Capture the cell that displays the provided text and extract its [x, y] central coordinate. 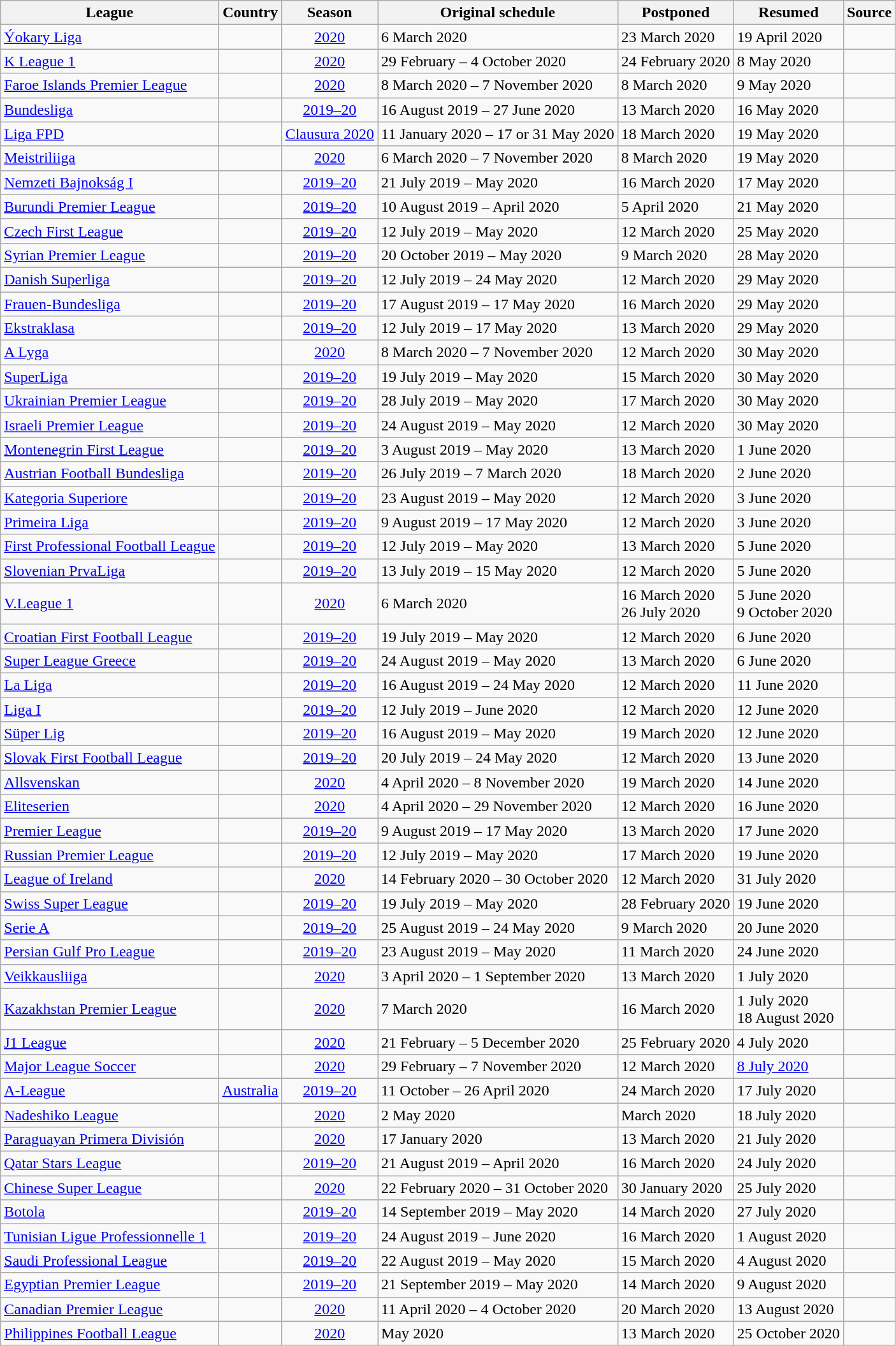
21 September 2019 – May 2020 [498, 1285]
1 August 2020 [788, 1236]
Botola [110, 1212]
2 May 2020 [498, 1115]
Czech First League [110, 231]
22 August 2019 – May 2020 [498, 1261]
22 February 2020 – 31 October 2020 [498, 1188]
3 August 2019 – May 2020 [498, 450]
12 July 2019 – 17 May 2020 [498, 328]
Major League Soccer [110, 1066]
14 September 2019 – May 2020 [498, 1212]
10 August 2019 – April 2020 [498, 207]
5 June 2020 9 October 2020 [788, 603]
29 February – 4 October 2020 [498, 61]
9 May 2020 [788, 85]
La Liga [110, 685]
Persian Gulf Pro League [110, 952]
17 August 2019 – 17 May 2020 [498, 304]
SuperLiga [110, 377]
4 April 2020 – 29 November 2020 [498, 807]
Qatar Stars League [110, 1164]
12 July 2019 – June 2020 [498, 710]
20 June 2020 [788, 928]
3 April 2020 – 1 September 2020 [498, 976]
1 June 2020 [788, 450]
21 February – 5 December 2020 [498, 1042]
30 January 2020 [676, 1188]
20 October 2019 – May 2020 [498, 255]
14 June 2020 [788, 782]
8 July 2020 [788, 1066]
29 February – 7 November 2020 [498, 1066]
Primeira Liga [110, 522]
20 July 2019 – 24 May 2020 [498, 758]
Clausura 2020 [329, 134]
Croatian First Football League [110, 636]
Serie A [110, 928]
25 July 2020 [788, 1188]
17 May 2020 [788, 182]
Original schedule [498, 13]
25 February 2020 [676, 1042]
Philippines Football League [110, 1333]
21 July 2020 [788, 1139]
19 April 2020 [788, 37]
26 July 2019 – 7 March 2020 [498, 474]
28 May 2020 [788, 255]
Eliteserien [110, 807]
13 July 2019 – 15 May 2020 [498, 571]
May 2020 [498, 1333]
Chinese Super League [110, 1188]
23 March 2020 [676, 37]
11 March 2020 [676, 952]
Austrian Football Bundesliga [110, 474]
Danish Superliga [110, 279]
16 August 2019 – 27 June 2020 [498, 110]
Montenegrin First League [110, 450]
Super League Greece [110, 661]
Kazakhstan Premier League [110, 1009]
25 October 2020 [788, 1333]
First Professional Football League [110, 546]
1 July 2020 [788, 976]
A Lyga [110, 353]
16 August 2019 – 24 May 2020 [498, 685]
11 April 2020 – 4 October 2020 [498, 1309]
Faroe Islands Premier League [110, 85]
25 May 2020 [788, 231]
11 October – 26 April 2020 [498, 1090]
24 July 2020 [788, 1164]
16 June 2020 [788, 807]
Ukrainian Premier League [110, 401]
16 August 2019 – May 2020 [498, 734]
2 June 2020 [788, 474]
K League 1 [110, 61]
Egyptian Premier League [110, 1285]
13 August 2020 [788, 1309]
31 July 2020 [788, 879]
Slovenian PrvaLiga [110, 571]
16 March 2020 26 July 2020 [676, 603]
13 June 2020 [788, 758]
Swiss Super League [110, 903]
9 August 2020 [788, 1285]
Nemzeti Bajnokság I [110, 182]
J1 League [110, 1042]
Liga I [110, 710]
16 May 2020 [788, 110]
24 March 2020 [676, 1090]
V.League 1 [110, 603]
Resumed [788, 13]
24 June 2020 [788, 952]
21 May 2020 [788, 207]
Kategoria Superiore [110, 498]
4 August 2020 [788, 1261]
12 July 2019 – 24 May 2020 [498, 279]
Frauen-Bundesliga [110, 304]
4 April 2020 – 8 November 2020 [498, 782]
6 March 2020 – 7 November 2020 [498, 158]
Burundi Premier League [110, 207]
A-League [110, 1090]
Russian Premier League [110, 855]
Source [869, 13]
21 July 2019 – May 2020 [498, 182]
League of Ireland [110, 879]
14 February 2020 – 30 October 2020 [498, 879]
Nadeshiko League [110, 1115]
Slovak First Football League [110, 758]
Bundesliga [110, 110]
7 March 2020 [498, 1009]
Liga FPD [110, 134]
Paraguayan Primera División [110, 1139]
Season [329, 13]
Saudi Professional League [110, 1261]
Syrian Premier League [110, 255]
8 May 2020 [788, 61]
League [110, 13]
11 June 2020 [788, 685]
Premier League [110, 831]
17 June 2020 [788, 831]
Veikkausliiga [110, 976]
27 July 2020 [788, 1212]
5 April 2020 [676, 207]
Ýokary Liga [110, 37]
March 2020 [676, 1115]
28 July 2019 – May 2020 [498, 401]
Canadian Premier League [110, 1309]
4 July 2020 [788, 1042]
11 January 2020 – 17 or 31 May 2020 [498, 134]
21 August 2019 – April 2020 [498, 1164]
20 March 2020 [676, 1309]
28 February 2020 [676, 903]
Israeli Premier League [110, 425]
Tunisian Ligue Professionnelle 1 [110, 1236]
17 January 2020 [498, 1139]
17 July 2020 [788, 1090]
Postponed [676, 13]
1 July 2020 18 August 2020 [788, 1009]
Süper Lig [110, 734]
18 July 2020 [788, 1115]
24 August 2019 – June 2020 [498, 1236]
Ekstraklasa [110, 328]
Country [250, 13]
Allsvenskan [110, 782]
24 February 2020 [676, 61]
Australia [250, 1090]
Meistriliiga [110, 158]
25 August 2019 – 24 May 2020 [498, 928]
